Search for the cell housing the specified text and yield its [x, y] center coordinate. 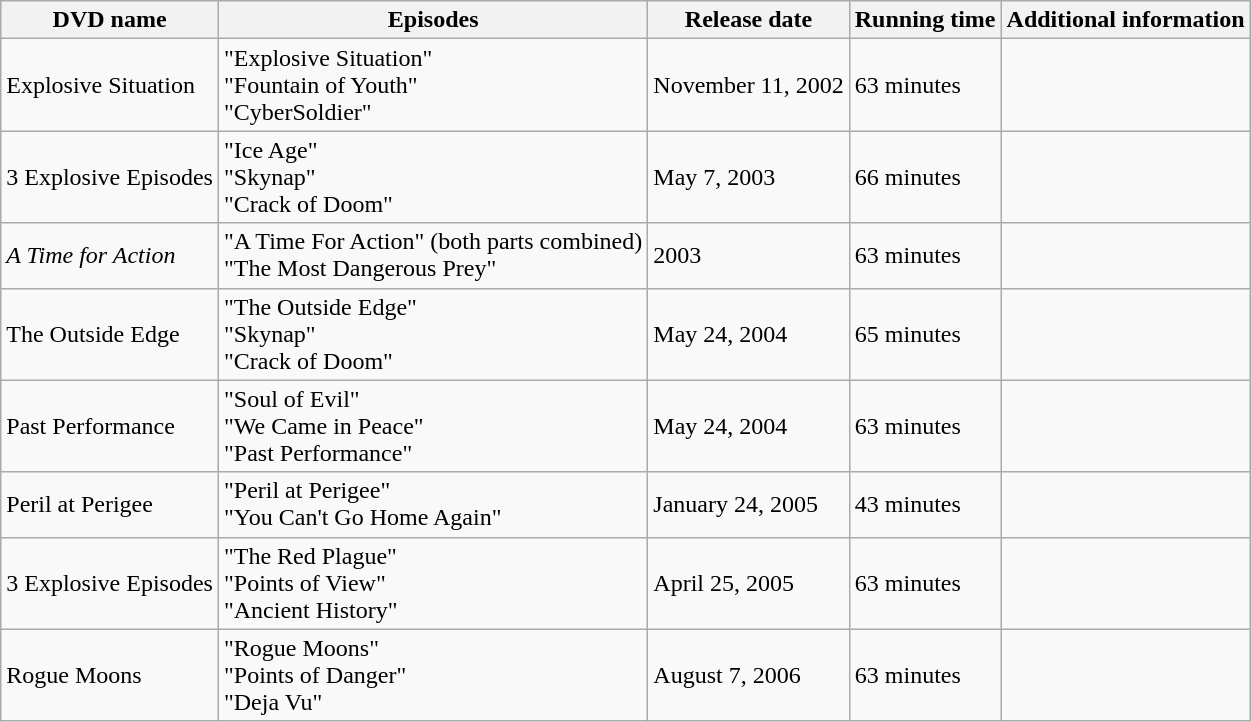
2003 [748, 256]
November 11, 2002 [748, 85]
Release date [748, 20]
January 24, 2005 [748, 504]
A Time for Action [110, 256]
The Outside Edge [110, 334]
August 7, 2006 [748, 675]
"Ice Age""Skynap""Crack of Doom" [432, 177]
43 minutes [925, 504]
"A Time For Action" (both parts combined)"The Most Dangerous Prey" [432, 256]
65 minutes [925, 334]
"Peril at Perigee""You Can't Go Home Again" [432, 504]
Additional information [1126, 20]
"Rogue Moons""Points of Danger""Deja Vu" [432, 675]
Episodes [432, 20]
Rogue Moons [110, 675]
"The Red Plague""Points of View""Ancient History" [432, 583]
Past Performance [110, 426]
"Soul of Evil""We Came in Peace""Past Performance" [432, 426]
April 25, 2005 [748, 583]
Explosive Situation [110, 85]
Peril at Perigee [110, 504]
"The Outside Edge""Skynap""Crack of Doom" [432, 334]
66 minutes [925, 177]
DVD name [110, 20]
Running time [925, 20]
May 7, 2003 [748, 177]
"Explosive Situation""Fountain of Youth""CyberSoldier" [432, 85]
